Capture the cell that displays the provided text and extract its (x, y) central coordinate. 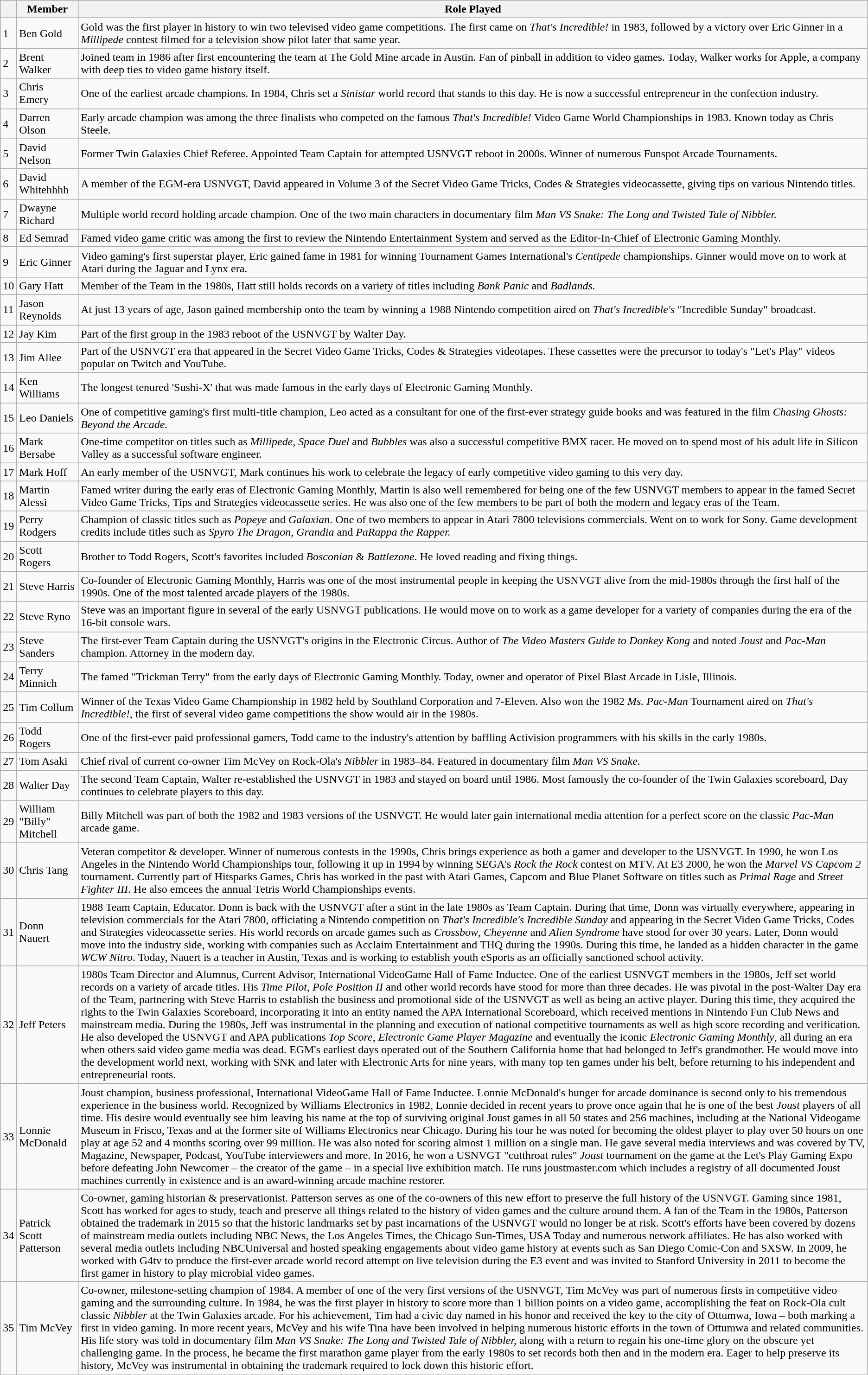
6 (8, 184)
Martin Alessi (47, 496)
Scott Rogers (47, 556)
Mark Hoff (47, 472)
4 (8, 123)
14 (8, 388)
28 (8, 785)
Brent Walker (47, 63)
The longest tenured 'Sushi-X' that was made famous in the early days of Electronic Gaming Monthly. (473, 388)
The famed "Trickman Terry" from the early days of Electronic Gaming Monthly. Today, owner and operator of Pixel Blast Arcade in Lisle, Illinois. (473, 677)
Tim Collum (47, 707)
Todd Rogers (47, 737)
Member of the Team in the 1980s, Hatt still holds records on a variety of titles including Bank Panic and Badlands. (473, 286)
Patrick Scott Patterson (47, 1235)
1 (8, 33)
Member (47, 9)
Jason Reynolds (47, 310)
David Nelson (47, 154)
Multiple world record holding arcade champion. One of the two main characters in documentary film Man VS Snake: The Long and Twisted Tale of Nibbler. (473, 214)
35 (8, 1328)
Ben Gold (47, 33)
22 (8, 617)
Perry Rodgers (47, 526)
20 (8, 556)
19 (8, 526)
33 (8, 1136)
Chris Tang (47, 871)
Darren Olson (47, 123)
5 (8, 154)
William "Billy" Mitchell (47, 822)
32 (8, 1025)
Steve Ryno (47, 617)
Tom Asaki (47, 761)
Eric Ginner (47, 262)
Walter Day (47, 785)
10 (8, 286)
Chris Emery (47, 94)
18 (8, 496)
25 (8, 707)
Jim Allee (47, 358)
26 (8, 737)
Ken Williams (47, 388)
Gary Hatt (47, 286)
Part of the first group in the 1983 reboot of the USNVGT by Walter Day. (473, 333)
27 (8, 761)
Terry Minnich (47, 677)
Donn Nauert (47, 932)
29 (8, 822)
17 (8, 472)
9 (8, 262)
Leo Daniels (47, 418)
Steve Sanders (47, 646)
David Whitehhhh (47, 184)
11 (8, 310)
Role Played (473, 9)
Brother to Todd Rogers, Scott's favorites included Bosconian & Battlezone. He loved reading and fixing things. (473, 556)
Former Twin Galaxies Chief Referee. Appointed Team Captain for attempted USNVGT reboot in 2000s. Winner of numerous Funspot Arcade Tournaments. (473, 154)
13 (8, 358)
2 (8, 63)
30 (8, 871)
16 (8, 448)
An early member of the USNVGT, Mark continues his work to celebrate the legacy of early competitive video gaming to this very day. (473, 472)
7 (8, 214)
3 (8, 94)
Jeff Peters (47, 1025)
21 (8, 586)
12 (8, 333)
24 (8, 677)
31 (8, 932)
Tim McVey (47, 1328)
Ed Semrad (47, 238)
Steve Harris (47, 586)
8 (8, 238)
Mark Bersabe (47, 448)
Jay Kim (47, 333)
Dwayne Richard (47, 214)
23 (8, 646)
Lonnie McDonald (47, 1136)
Chief rival of current co-owner Tim McVey on Rock-Ola's Nibbler in 1983–84. Featured in documentary film Man VS Snake. (473, 761)
34 (8, 1235)
15 (8, 418)
